Extract the (x, y) coordinate from the center of the cell holding the provided text.  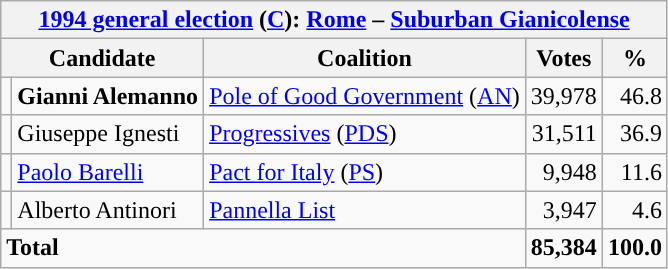
Paolo Barelli (108, 172)
31,511 (564, 134)
% (634, 58)
3,947 (564, 210)
Pole of Good Government (AN) (365, 96)
Coalition (365, 58)
Votes (564, 58)
1994 general election (C): Rome – Suburban Gianicolense (334, 20)
Alberto Antinori (108, 210)
Pannella List (365, 210)
4.6 (634, 210)
Progressives (PDS) (365, 134)
9,948 (564, 172)
Pact for Italy (PS) (365, 172)
46.8 (634, 96)
Gianni Alemanno (108, 96)
11.6 (634, 172)
100.0 (634, 248)
Giuseppe Ignesti (108, 134)
Candidate (102, 58)
39,978 (564, 96)
36.9 (634, 134)
85,384 (564, 248)
Total (264, 248)
